Extract the (x, y) coordinate from the center of the cell holding the provided text.  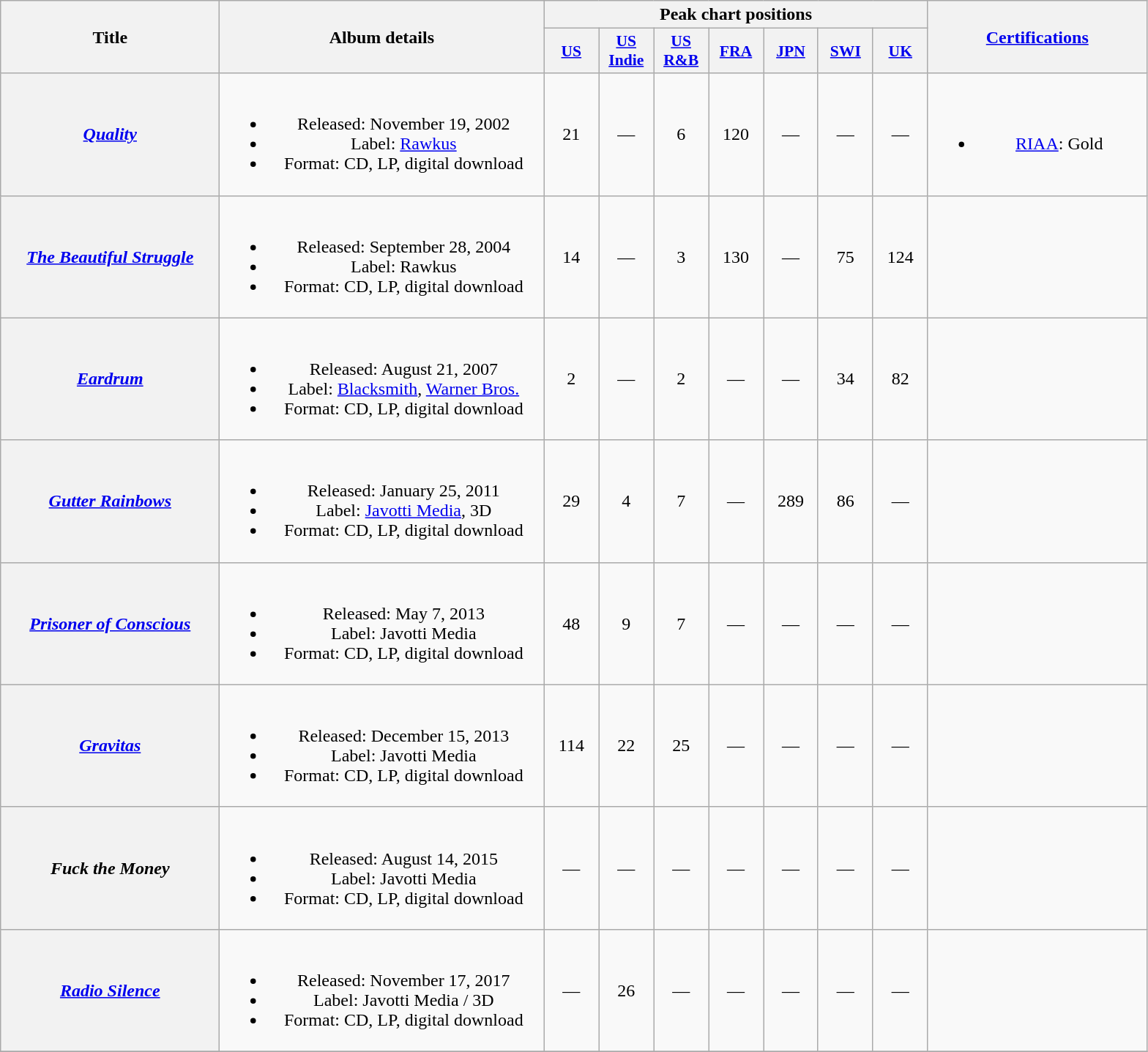
Released: August 21, 2007Label: Blacksmith, Warner Bros.Format: CD, LP, digital download (382, 379)
Radio Silence (110, 990)
The Beautiful Struggle (110, 256)
Released: May 7, 2013Label: Javotti MediaFormat: CD, LP, digital download (382, 624)
Fuck the Money (110, 868)
SWI (845, 51)
FRA (737, 51)
US (571, 51)
Eardrum (110, 379)
RIAA: Gold (1037, 135)
Released: November 17, 2017Label: Javotti Media / 3DFormat: CD, LP, digital download (382, 990)
14 (571, 256)
22 (627, 745)
82 (901, 379)
Quality (110, 135)
Released: August 14, 2015Label: Javotti MediaFormat: CD, LP, digital download (382, 868)
Album details (382, 37)
289 (791, 501)
86 (845, 501)
USIndie (627, 51)
48 (571, 624)
75 (845, 256)
UK (901, 51)
4 (627, 501)
Peak chart positions (736, 15)
Released: January 25, 2011Label: Javotti Media, 3DFormat: CD, LP, digital download (382, 501)
Released: December 15, 2013Label: Javotti MediaFormat: CD, LP, digital download (382, 745)
JPN (791, 51)
25 (681, 745)
29 (571, 501)
3 (681, 256)
124 (901, 256)
Gravitas (110, 745)
Title (110, 37)
6 (681, 135)
9 (627, 624)
Released: September 28, 2004Label: RawkusFormat: CD, LP, digital download (382, 256)
Prisoner of Conscious (110, 624)
34 (845, 379)
Released: November 19, 2002Label: RawkusFormat: CD, LP, digital download (382, 135)
130 (737, 256)
Certifications (1037, 37)
114 (571, 745)
Gutter Rainbows (110, 501)
26 (627, 990)
120 (737, 135)
USR&B (681, 51)
21 (571, 135)
